From the cell containing the given text, extract its center point as [X, Y] coordinate. 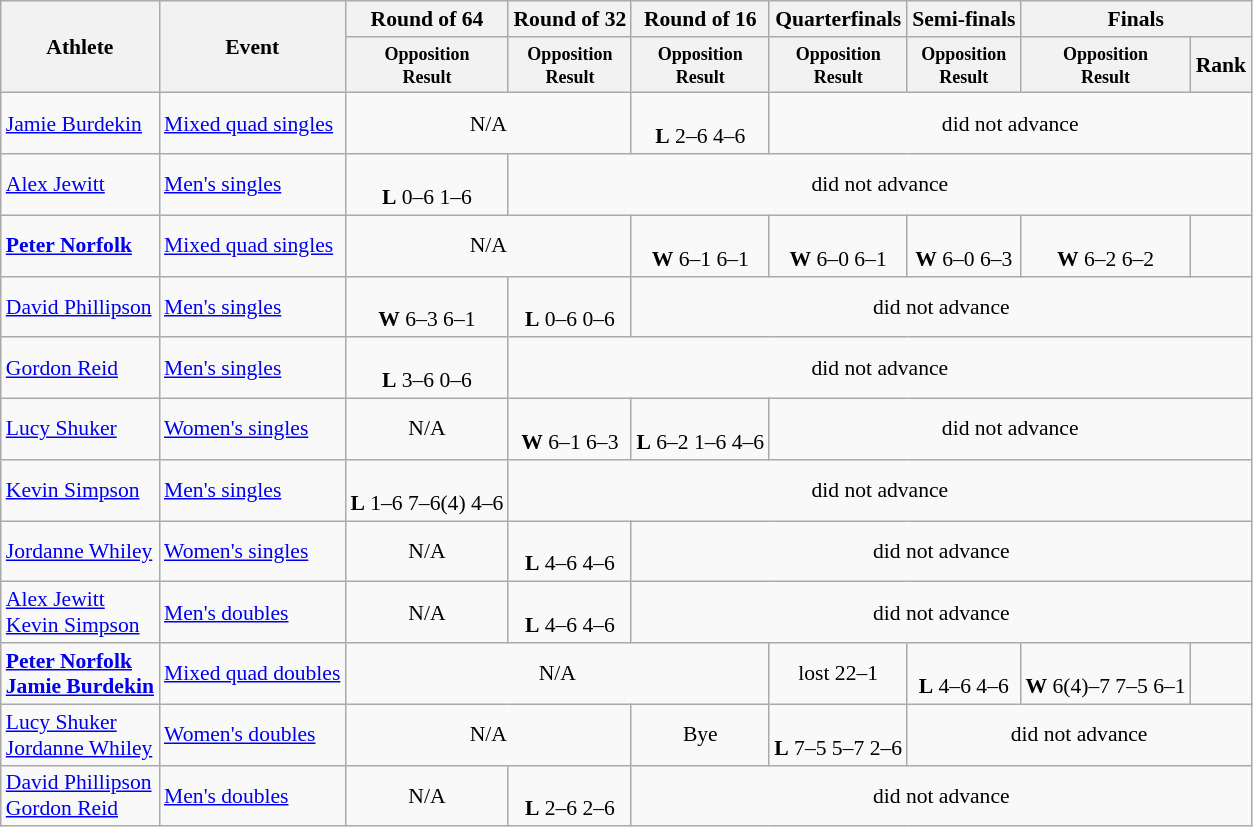
David Phillipson [80, 306]
L 2–6 2–6 [570, 796]
Mixed quad doubles [252, 674]
Semi-finals [964, 19]
L 7–5 5–7 2–6 [838, 734]
L 3–6 0–6 [426, 368]
L 6–2 1–6 4–6 [700, 430]
Bye [700, 734]
L 2–6 4–6 [700, 124]
David PhillipsonGordon Reid [80, 796]
W 6–1 6–3 [570, 430]
W 6–0 6–1 [838, 246]
W 6–2 6–2 [1105, 246]
W 6–1 6–1 [700, 246]
Quarterfinals [838, 19]
Rank [1222, 65]
Round of 32 [570, 19]
L 1–6 7–6(4) 4–6 [426, 490]
Lucy ShukerJordanne Whiley [80, 734]
W 6(4)–7 7–5 6–1 [1105, 674]
Peter Norfolk [80, 246]
Athlete [80, 47]
W 6–0 6–3 [964, 246]
Lucy Shuker [80, 430]
L 0–6 0–6 [570, 306]
W 6–3 6–1 [426, 306]
Jamie Burdekin [80, 124]
Jordanne Whiley [80, 552]
Finals [1136, 19]
Gordon Reid [80, 368]
lost 22–1 [838, 674]
Round of 16 [700, 19]
L 0–6 1–6 [426, 184]
Round of 64 [426, 19]
Alex Jewitt [80, 184]
Kevin Simpson [80, 490]
Event [252, 47]
Women's doubles [252, 734]
Alex JewittKevin Simpson [80, 612]
Peter NorfolkJamie Burdekin [80, 674]
